Pinpoint the cell where the given text exists, returning its (x, y) midpoint coordinate. 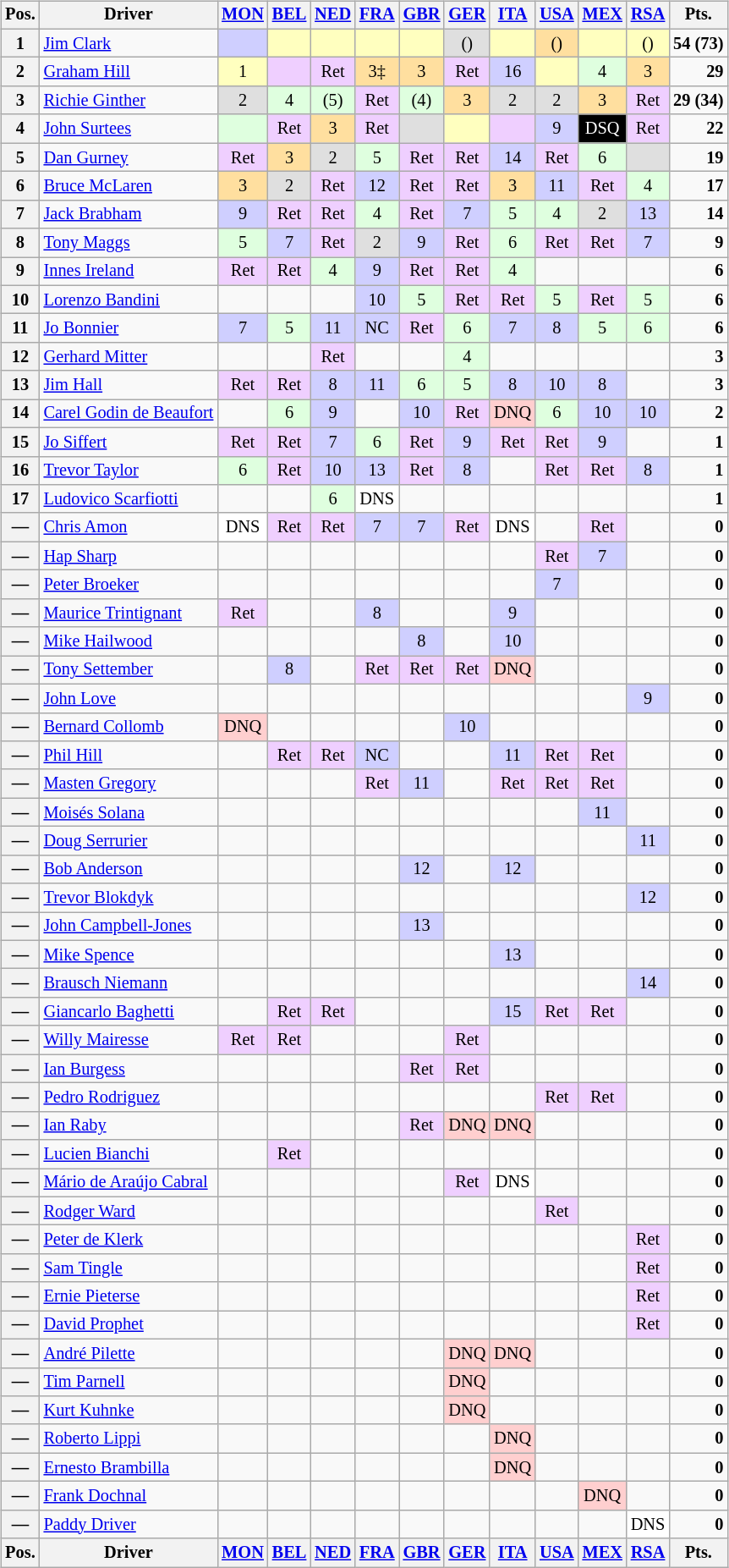
Tim Parnell (129, 1382)
Tony Settember (129, 670)
John Campbell-Jones (129, 927)
Innes Ireland (129, 272)
Moisés Solana (129, 812)
DSQ (602, 129)
Carel Godin de Beaufort (129, 414)
Dan Gurney (129, 157)
Giancarlo Baghetti (129, 1012)
29 (34) (699, 101)
Bob Anderson (129, 869)
Roberto Lippi (129, 1439)
54 (73) (699, 43)
Jack Brabham (129, 214)
Brausch Niemann (129, 983)
22 (699, 129)
Mike Hailwood (129, 641)
Jo Siffert (129, 442)
Pedro Rodriguez (129, 1098)
Sam Tingle (129, 1268)
Hap Sharp (129, 556)
Willy Mairesse (129, 1040)
David Prophet (129, 1325)
Phil Hill (129, 756)
Ian Raby (129, 1125)
Ernesto Brambilla (129, 1467)
29 (699, 72)
(5) (333, 101)
Masten Gregory (129, 784)
Ernie Pieterse (129, 1296)
Rodger Ward (129, 1211)
Kurt Kuhnke (129, 1411)
Graham Hill (129, 72)
Trevor Blokdyk (129, 898)
John Surtees (129, 129)
Trevor Taylor (129, 470)
Tony Maggs (129, 243)
3‡ (377, 72)
Richie Ginther (129, 101)
Mário de Araújo Cabral (129, 1183)
Doug Serrurier (129, 841)
Peter Broeker (129, 585)
André Pilette (129, 1353)
John Love (129, 698)
Mike Spence (129, 955)
Lucien Bianchi (129, 1154)
Bernard Collomb (129, 727)
Jim Clark (129, 43)
Lorenzo Bandini (129, 300)
Frank Dochnal (129, 1496)
Bruce McLaren (129, 186)
Paddy Driver (129, 1524)
19 (699, 157)
Gerhard Mitter (129, 357)
Chris Amon (129, 527)
(4) (422, 101)
Peter de Klerk (129, 1240)
Jim Hall (129, 385)
Jo Bonnier (129, 328)
Ludovico Scarfiotti (129, 499)
Ian Burgess (129, 1069)
Maurice Trintignant (129, 613)
